Search for the cell housing the specified text and yield its (X, Y) center coordinate. 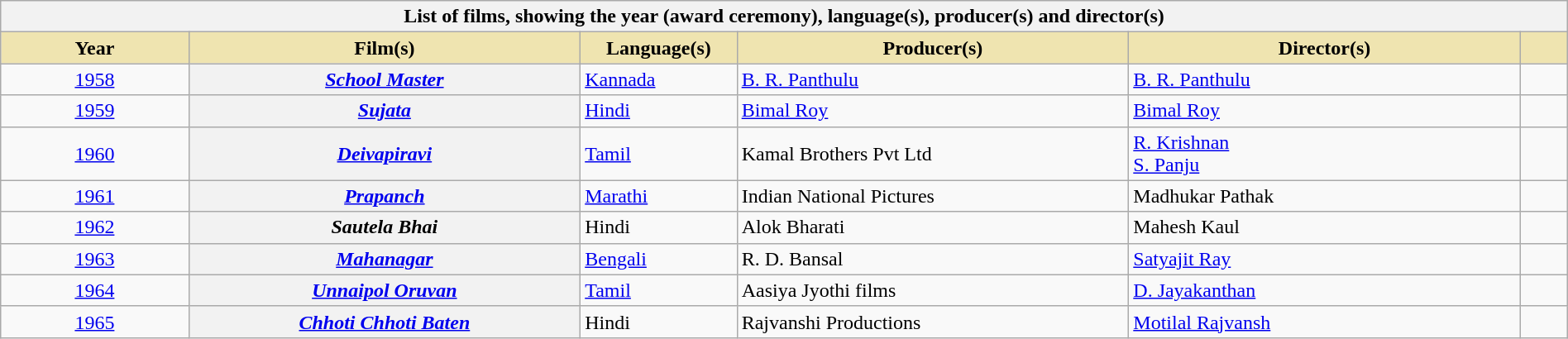
Indian National Pictures (933, 196)
Unnaipol Oruvan (385, 290)
Year (94, 48)
D. Jayakanthan (1325, 290)
List of films, showing the year (award ceremony), language(s), producer(s) and director(s) (784, 17)
Director(s) (1325, 48)
Satyajit Ray (1325, 259)
Rajvanshi Productions (933, 322)
1963 (94, 259)
Alok Bharati (933, 227)
Chhoti Chhoti Baten (385, 322)
1961 (94, 196)
1959 (94, 111)
Deivapiravi (385, 154)
Motilal Rajvansh (1325, 322)
R. KrishnanS. Panju (1325, 154)
Sautela Bhai (385, 227)
Film(s) (385, 48)
Bengali (658, 259)
Aasiya Jyothi films (933, 290)
Madhukar Pathak (1325, 196)
Sujata (385, 111)
1962 (94, 227)
1964 (94, 290)
Kamal Brothers Pvt Ltd (933, 154)
R. D. Bansal (933, 259)
Prapanch (385, 196)
Mahesh Kaul (1325, 227)
Kannada (658, 79)
Language(s) (658, 48)
Producer(s) (933, 48)
1965 (94, 322)
School Master (385, 79)
1958 (94, 79)
1960 (94, 154)
Marathi (658, 196)
Mahanagar (385, 259)
